From the cell containing the given text, extract its center point as (x, y) coordinate. 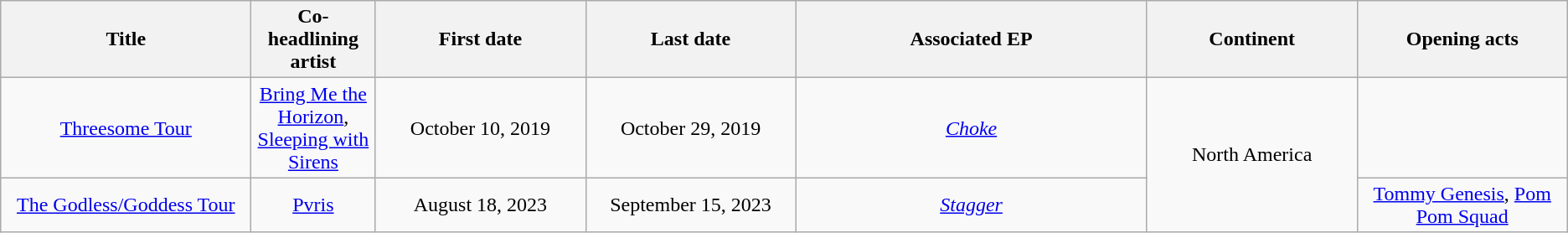
August 18, 2023 (481, 205)
October 10, 2019 (481, 127)
Pvris (313, 205)
October 29, 2019 (690, 127)
Bring Me the Horizon, Sleeping with Sirens (313, 127)
Associated EP (972, 39)
Co-headlining artist (313, 39)
North America (1251, 155)
Stagger (972, 205)
Title (126, 39)
Choke (972, 127)
Tommy Genesis, Pom Pom Squad (1462, 205)
Continent (1251, 39)
September 15, 2023 (690, 205)
First date (481, 39)
Threesome Tour (126, 127)
Opening acts (1462, 39)
Last date (690, 39)
The Godless/Goddess Tour (126, 205)
